Scan for the cell matching the given text and deliver its (x, y) coordinate at center. 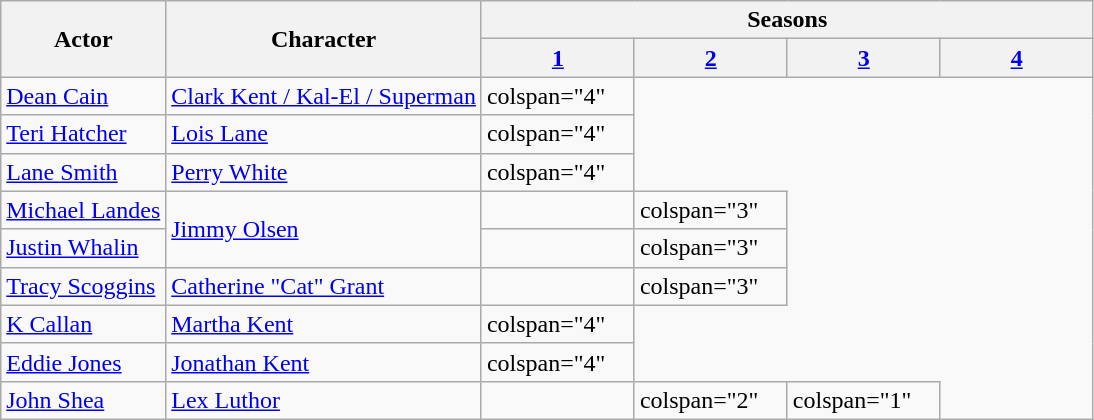
K Callan (84, 324)
colspan="1" (864, 400)
Eddie Jones (84, 362)
Michael Landes (84, 210)
Clark Kent / Kal-El / Superman (324, 96)
Justin Whalin (84, 248)
Dean Cain (84, 96)
Catherine "Cat" Grant (324, 286)
Martha Kent (324, 324)
John Shea (84, 400)
Lex Luthor (324, 400)
Character (324, 39)
Tracy Scoggins (84, 286)
4 (1016, 58)
3 (864, 58)
Lois Lane (324, 134)
Jimmy Olsen (324, 229)
Seasons (787, 20)
2 (710, 58)
Jonathan Kent (324, 362)
colspan="2" (710, 400)
Perry White (324, 172)
Actor (84, 39)
Teri Hatcher (84, 134)
Lane Smith (84, 172)
1 (558, 58)
